From the cell containing the given text, extract its center point as (X, Y) coordinate. 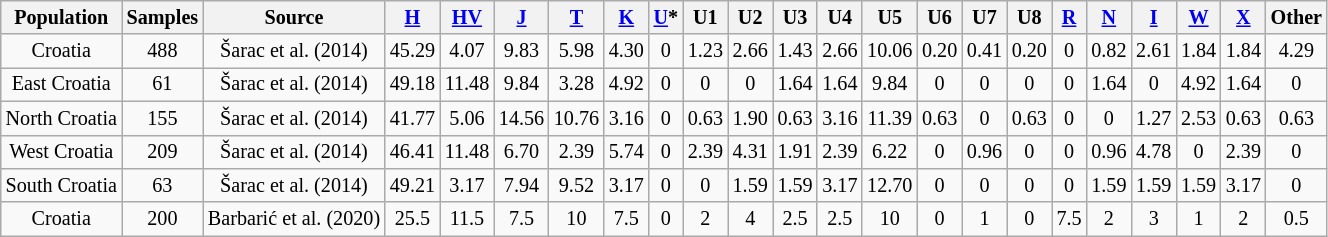
U8 (1030, 18)
U3 (796, 18)
46.41 (412, 152)
5.98 (576, 52)
0.82 (1108, 52)
10.76 (576, 119)
K (626, 18)
41.77 (412, 119)
1.90 (750, 119)
1.91 (796, 152)
U2 (750, 18)
49.21 (412, 186)
11.39 (890, 119)
J (522, 18)
Other (1296, 18)
0.41 (984, 52)
155 (162, 119)
2.61 (1154, 52)
6.22 (890, 152)
U1 (706, 18)
U* (666, 18)
9.52 (576, 186)
488 (162, 52)
49.18 (412, 85)
Population (62, 18)
4.07 (467, 52)
209 (162, 152)
Barbarić et al. (2020) (294, 220)
4 (750, 220)
U5 (890, 18)
U6 (940, 18)
U4 (840, 18)
HV (467, 18)
7.94 (522, 186)
5.74 (626, 152)
9.83 (522, 52)
X (1244, 18)
4.78 (1154, 152)
3.28 (576, 85)
11.5 (467, 220)
South Croatia (62, 186)
0.5 (1296, 220)
W (1198, 18)
6.70 (522, 152)
14.56 (522, 119)
U7 (984, 18)
5.06 (467, 119)
3 (1154, 220)
25.5 (412, 220)
12.70 (890, 186)
10.06 (890, 52)
200 (162, 220)
2.53 (1198, 119)
T (576, 18)
Source (294, 18)
R (1070, 18)
63 (162, 186)
4.31 (750, 152)
East Croatia (62, 85)
1.23 (706, 52)
N (1108, 18)
1.43 (796, 52)
4.30 (626, 52)
45.29 (412, 52)
I (1154, 18)
61 (162, 85)
4.29 (1296, 52)
Samples (162, 18)
1.27 (1154, 119)
North Croatia (62, 119)
West Croatia (62, 152)
H (412, 18)
